Determine the [X, Y] coordinate at the center of the cell enclosing the given text.  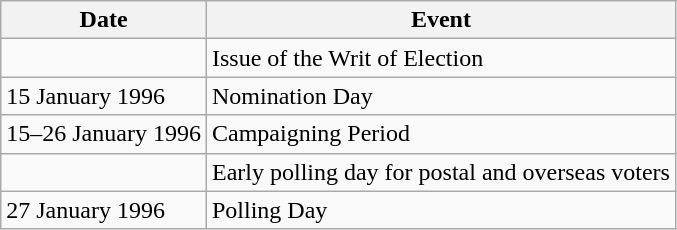
Polling Day [440, 210]
Event [440, 20]
15 January 1996 [104, 96]
Issue of the Writ of Election [440, 58]
15–26 January 1996 [104, 134]
Campaigning Period [440, 134]
Date [104, 20]
27 January 1996 [104, 210]
Early polling day for postal and overseas voters [440, 172]
Nomination Day [440, 96]
